Return [x, y] of the center of cell containing provided text 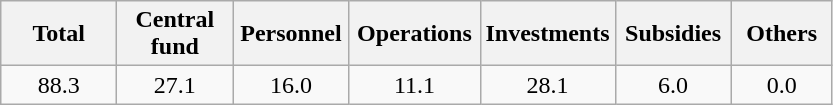
Others [782, 34]
Investments [548, 34]
Personnel [291, 34]
Total [59, 34]
16.0 [291, 85]
6.0 [673, 85]
Operations [414, 34]
27.1 [175, 85]
0.0 [782, 85]
88.3 [59, 85]
11.1 [414, 85]
Central fund [175, 34]
28.1 [548, 85]
Subsidies [673, 34]
